Return the [X, Y] coordinate for the center point of the cell that contains the specified text.  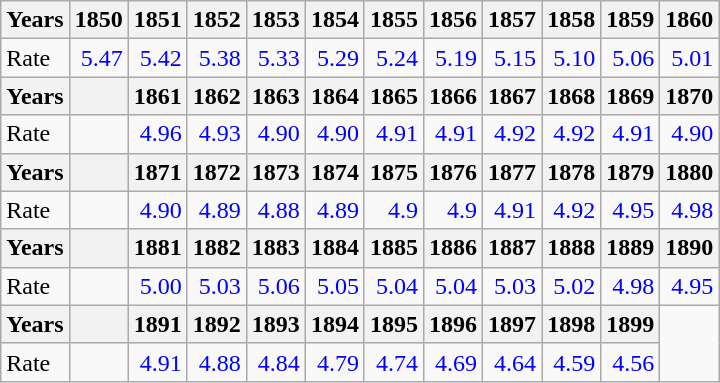
1886 [454, 248]
1880 [690, 172]
1864 [334, 96]
1890 [690, 248]
5.33 [276, 58]
1898 [572, 324]
1860 [690, 20]
1856 [454, 20]
1883 [276, 248]
1892 [216, 324]
5.29 [334, 58]
1873 [276, 172]
4.64 [512, 362]
5.38 [216, 58]
1885 [394, 248]
1882 [216, 248]
1851 [158, 20]
1893 [276, 324]
1867 [512, 96]
5.19 [454, 58]
4.74 [394, 362]
1863 [276, 96]
1878 [572, 172]
1872 [216, 172]
5.00 [158, 286]
1870 [690, 96]
1891 [158, 324]
4.93 [216, 134]
1874 [334, 172]
1896 [454, 324]
1879 [630, 172]
1875 [394, 172]
1888 [572, 248]
1884 [334, 248]
1861 [158, 96]
1877 [512, 172]
1881 [158, 248]
5.24 [394, 58]
1868 [572, 96]
1889 [630, 248]
1858 [572, 20]
1854 [334, 20]
4.56 [630, 362]
5.47 [98, 58]
4.84 [276, 362]
1862 [216, 96]
1876 [454, 172]
1853 [276, 20]
1895 [394, 324]
1855 [394, 20]
5.05 [334, 286]
1894 [334, 324]
1866 [454, 96]
4.69 [454, 362]
1887 [512, 248]
5.15 [512, 58]
5.10 [572, 58]
5.02 [572, 286]
4.96 [158, 134]
4.59 [572, 362]
1871 [158, 172]
1859 [630, 20]
1857 [512, 20]
1899 [630, 324]
5.42 [158, 58]
5.01 [690, 58]
1850 [98, 20]
1852 [216, 20]
4.79 [334, 362]
1869 [630, 96]
1865 [394, 96]
1897 [512, 324]
